Search for the cell housing the specified text and yield its [X, Y] center coordinate. 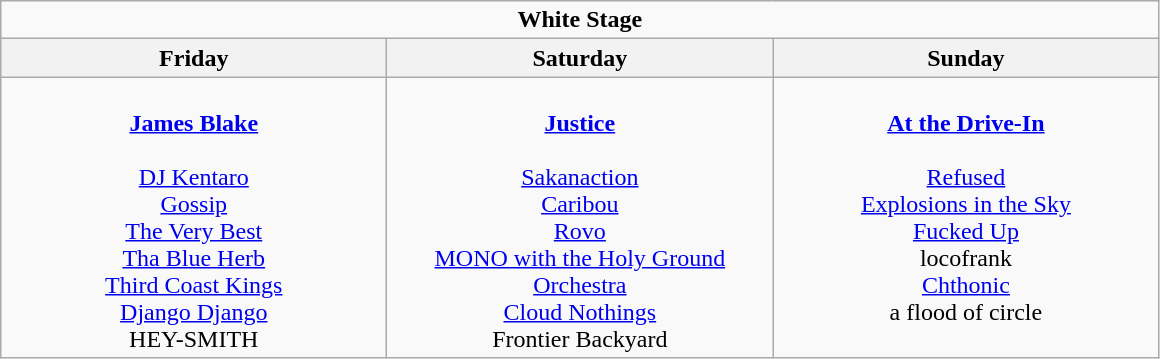
Sunday [966, 58]
White Stage [580, 20]
Friday [194, 58]
James Blake DJ Kentaro Gossip The Very Best Tha Blue Herb Third Coast Kings Django Django HEY-SMITH [194, 218]
Saturday [580, 58]
Justice Sakanaction Caribou Rovo MONO with the Holy Ground Orchestra Cloud Nothings Frontier Backyard [580, 218]
At the Drive-In Refused Explosions in the Sky Fucked Up locofrank Chthonic a flood of circle [966, 218]
